Return the (x, y) coordinate for the center point of the cell that contains the specified text.  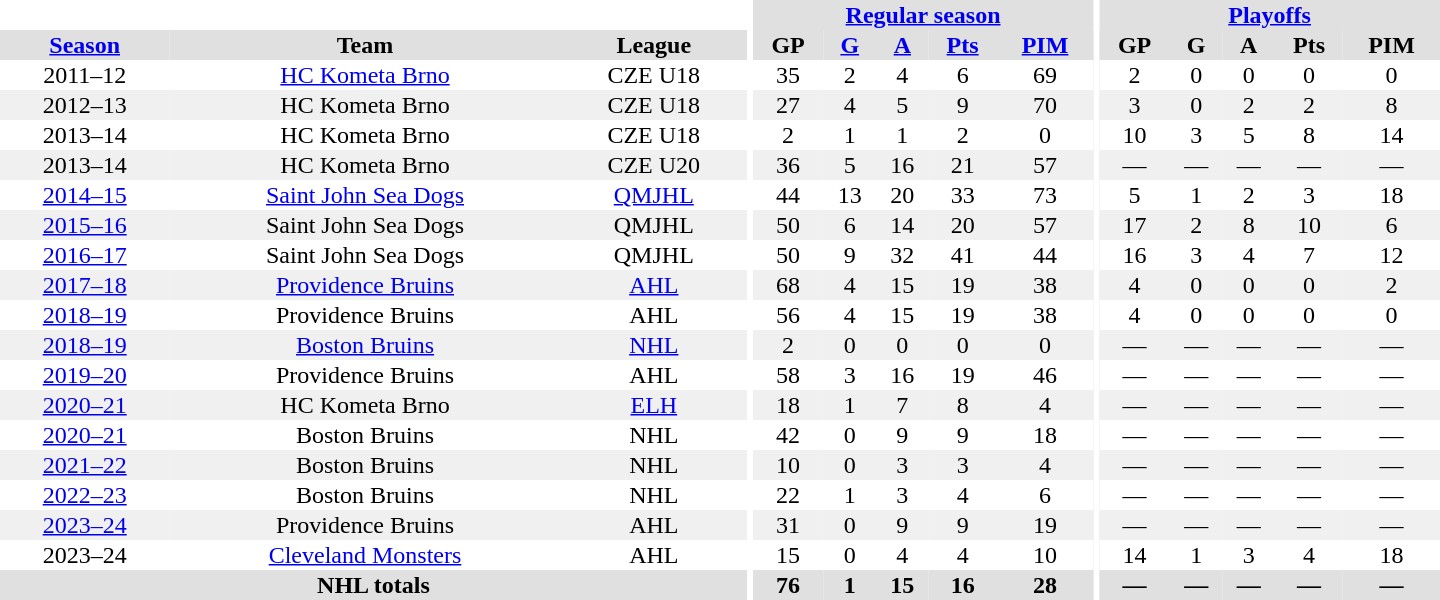
58 (788, 375)
42 (788, 435)
22 (788, 495)
Cleveland Monsters (364, 555)
Playoffs (1270, 15)
2011–12 (84, 75)
68 (788, 285)
12 (1392, 255)
21 (963, 165)
35 (788, 75)
2016–17 (84, 255)
31 (788, 525)
41 (963, 255)
56 (788, 315)
2015–16 (84, 225)
33 (963, 195)
ELH (654, 405)
28 (1046, 585)
League (654, 45)
73 (1046, 195)
2012–13 (84, 105)
Season (84, 45)
27 (788, 105)
76 (788, 585)
32 (902, 255)
46 (1046, 375)
2014–15 (84, 195)
NHL totals (374, 585)
70 (1046, 105)
69 (1046, 75)
2022–23 (84, 495)
CZE U20 (654, 165)
17 (1134, 225)
13 (850, 195)
36 (788, 165)
2021–22 (84, 465)
2017–18 (84, 285)
Regular season (924, 15)
2019–20 (84, 375)
Team (364, 45)
